Provide the (x, y) coordinate of the cell's center where the given text is located.  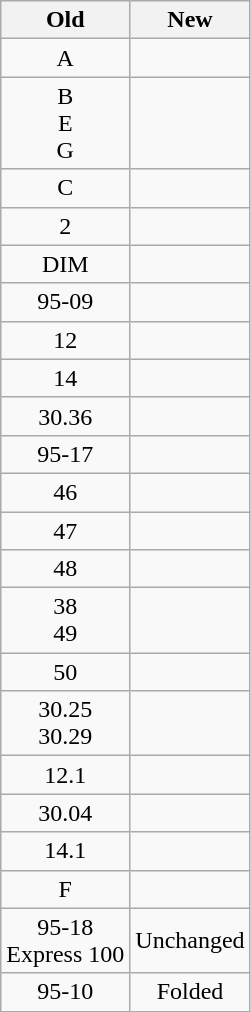
12 (66, 340)
95-09 (66, 302)
DIM (66, 264)
95-18Express 100 (66, 940)
30.36 (66, 416)
3849 (66, 620)
Old (66, 20)
48 (66, 569)
95-10 (66, 992)
95-17 (66, 454)
14.1 (66, 851)
47 (66, 531)
2 (66, 226)
F (66, 889)
12.1 (66, 775)
New (190, 20)
30.2530.29 (66, 724)
Folded (190, 992)
C (66, 188)
30.04 (66, 813)
BEG (66, 123)
A (66, 58)
Unchanged (190, 940)
46 (66, 492)
50 (66, 672)
14 (66, 378)
